Find where the given text appears and provide that cell's center as (x, y) coordinate. 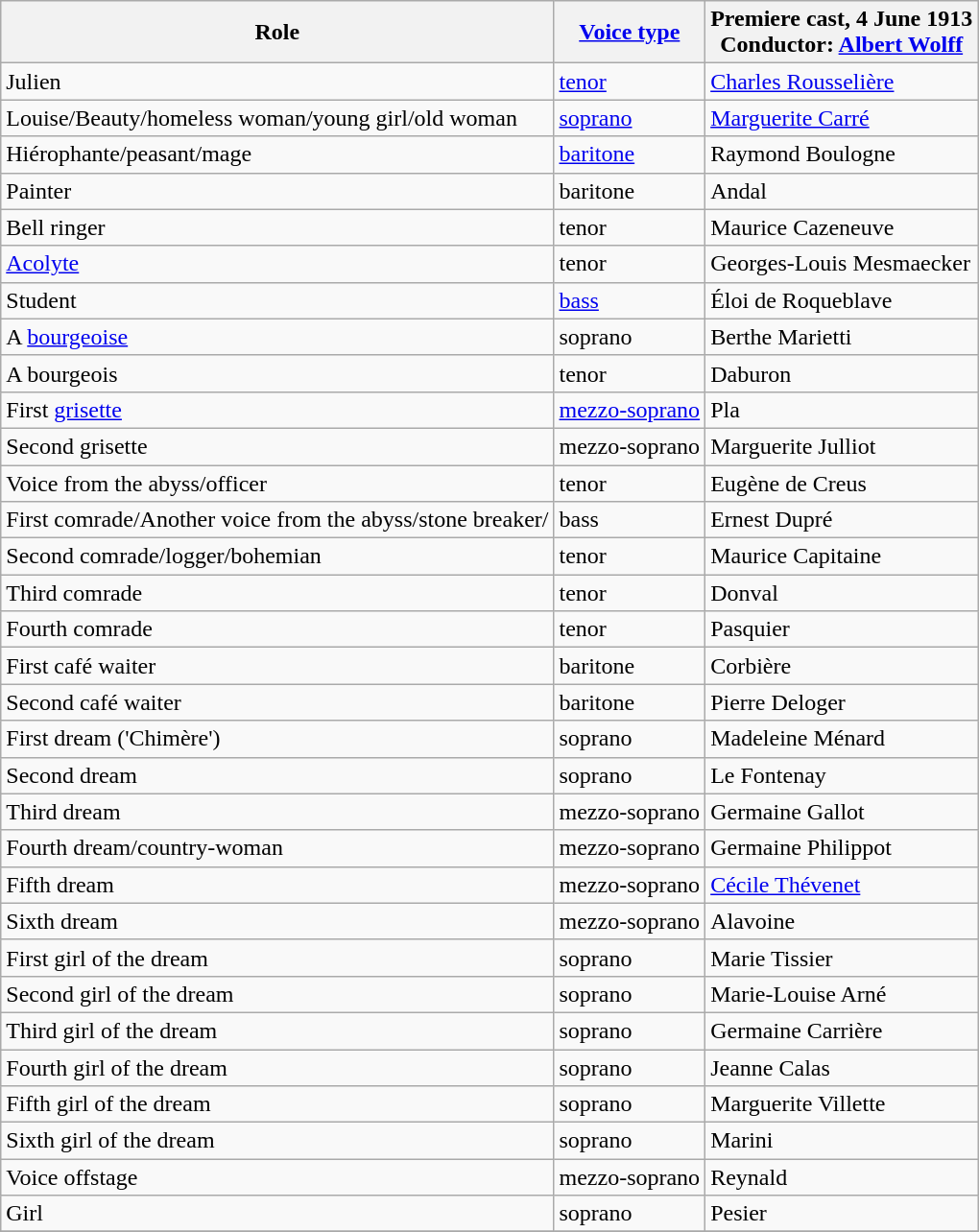
Ernest Dupré (842, 520)
Madeleine Ménard (842, 739)
Éloi de Roqueblave (842, 300)
Voice type (630, 33)
First comrade/Another voice from the abyss/stone breaker/ (277, 520)
Painter (277, 191)
Bell ringer (277, 227)
Marguerite Julliot (842, 446)
Third dream (277, 812)
Donval (842, 593)
First girl of the dream (277, 958)
Fourth dream/country-woman (277, 848)
Julien (277, 82)
Premiere cast, 4 June 1913Conductor: Albert Wolff (842, 33)
Voice from the abyss/officer (277, 483)
Pesier (842, 1214)
Maurice Capitaine (842, 557)
Marie Tissier (842, 958)
Germaine Carrière (842, 1031)
Eugène de Creus (842, 483)
First café waiter (277, 666)
A bourgeoise (277, 337)
Pla (842, 410)
Role (277, 33)
Second dream (277, 775)
Le Fontenay (842, 775)
Marini (842, 1141)
Andal (842, 191)
Second girl of the dream (277, 994)
Student (277, 300)
First grisette (277, 410)
Cécile Thévenet (842, 885)
Sixth girl of the dream (277, 1141)
Daburon (842, 373)
Second grisette (277, 446)
Pierre Deloger (842, 702)
Reynald (842, 1177)
Voice offstage (277, 1177)
Raymond Boulogne (842, 154)
Third comrade (277, 593)
Corbière (842, 666)
Fourth comrade (277, 629)
Maurice Cazeneuve (842, 227)
Charles Rousselière (842, 82)
Alavoine (842, 921)
Marie-Louise Arné (842, 994)
A bourgeois (277, 373)
Fifth dream (277, 885)
Germaine Gallot (842, 812)
Hiérophante/peasant/mage (277, 154)
Second comrade/logger/bohemian (277, 557)
Berthe Marietti (842, 337)
Girl (277, 1214)
Louise/Beauty/homeless woman/young girl/old woman (277, 118)
Georges-Louis Mesmaecker (842, 264)
Marguerite Villette (842, 1104)
Marguerite Carré (842, 118)
Germaine Philippot (842, 848)
First dream ('Chimère') (277, 739)
Sixth dream (277, 921)
Fourth girl of the dream (277, 1068)
Pasquier (842, 629)
Third girl of the dream (277, 1031)
Fifth girl of the dream (277, 1104)
Second café waiter (277, 702)
Jeanne Calas (842, 1068)
Acolyte (277, 264)
